Return (x, y) of the center of cell containing provided text 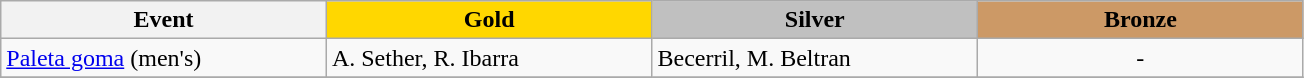
Becerril, M. Beltran (815, 58)
Event (164, 20)
Gold (489, 20)
Silver (815, 20)
Bronze (1141, 20)
Paleta goma (men's) (164, 58)
A. Sether, R. Ibarra (489, 58)
- (1141, 58)
